Provide the [x, y] coordinate of the cell's center where the given text is located.  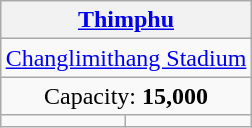
Thimphu [126, 20]
Capacity: 15,000 [126, 96]
Changlimithang Stadium [126, 58]
